From the cell containing the given text, extract its center point as [x, y] coordinate. 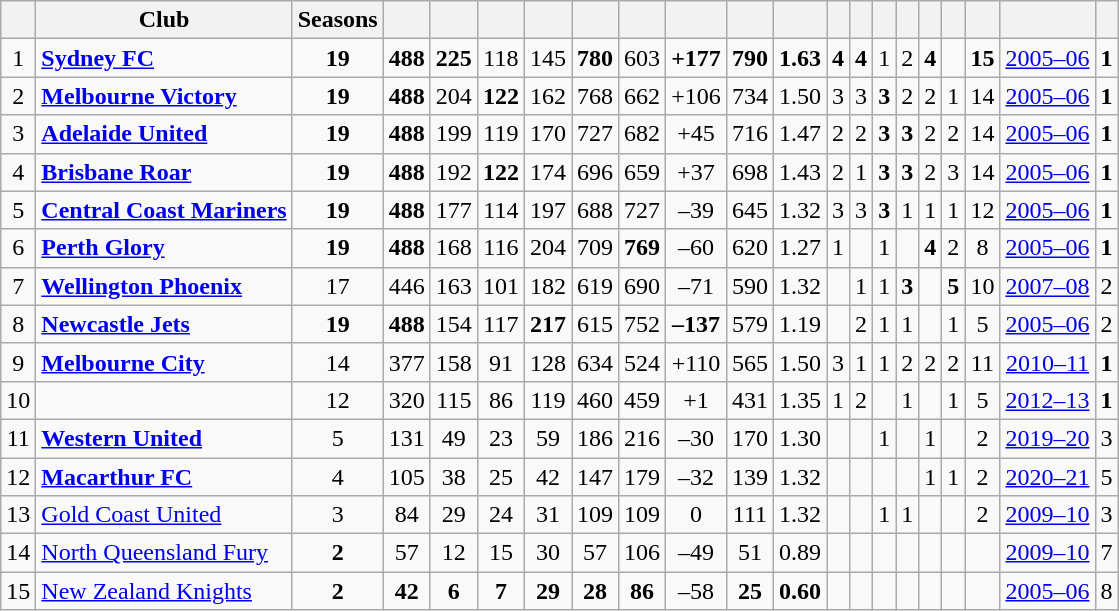
–71 [696, 286]
91 [500, 362]
619 [596, 286]
645 [750, 210]
716 [750, 134]
115 [454, 400]
59 [548, 438]
Macarthur FC [164, 477]
709 [596, 248]
192 [454, 172]
696 [596, 172]
168 [454, 248]
182 [548, 286]
216 [642, 438]
Seasons [338, 20]
31 [548, 515]
682 [642, 134]
154 [454, 324]
752 [642, 324]
North Queensland Fury [164, 553]
320 [406, 400]
–39 [696, 210]
111 [750, 515]
524 [642, 362]
116 [500, 248]
+106 [696, 96]
118 [500, 58]
2010–11 [1048, 362]
147 [596, 477]
128 [548, 362]
13 [18, 515]
690 [642, 286]
Sydney FC [164, 58]
Club [164, 20]
–58 [696, 591]
460 [596, 400]
1.27 [800, 248]
Gold Coast United [164, 515]
0 [696, 515]
163 [454, 286]
84 [406, 515]
Melbourne City [164, 362]
Western United [164, 438]
225 [454, 58]
–32 [696, 477]
459 [642, 400]
145 [548, 58]
101 [500, 286]
634 [596, 362]
2007–08 [1048, 286]
30 [548, 553]
106 [642, 553]
1.47 [800, 134]
Wellington Phoenix [164, 286]
24 [500, 515]
162 [548, 96]
197 [548, 210]
446 [406, 286]
+45 [696, 134]
Perth Glory [164, 248]
780 [596, 58]
–49 [696, 553]
603 [642, 58]
Melbourne Victory [164, 96]
+110 [696, 362]
734 [750, 96]
–30 [696, 438]
1.35 [800, 400]
1.63 [800, 58]
615 [596, 324]
662 [642, 96]
790 [750, 58]
131 [406, 438]
579 [750, 324]
174 [548, 172]
Newcastle Jets [164, 324]
1.30 [800, 438]
688 [596, 210]
590 [750, 286]
179 [642, 477]
Brisbane Roar [164, 172]
0.89 [800, 553]
+177 [696, 58]
9 [18, 362]
117 [500, 324]
105 [406, 477]
186 [596, 438]
49 [454, 438]
38 [454, 477]
217 [548, 324]
1.19 [800, 324]
+1 [696, 400]
1.43 [800, 172]
Adelaide United [164, 134]
698 [750, 172]
768 [596, 96]
17 [338, 286]
–60 [696, 248]
565 [750, 362]
139 [750, 477]
New Zealand Knights [164, 591]
2019–20 [1048, 438]
2020–21 [1048, 477]
377 [406, 362]
620 [750, 248]
0.60 [800, 591]
23 [500, 438]
769 [642, 248]
158 [454, 362]
199 [454, 134]
Central Coast Mariners [164, 210]
51 [750, 553]
114 [500, 210]
431 [750, 400]
177 [454, 210]
28 [596, 591]
–137 [696, 324]
2012–13 [1048, 400]
659 [642, 172]
+37 [696, 172]
